For the text-containing cell, return its midpoint in [X, Y] coordinate format. 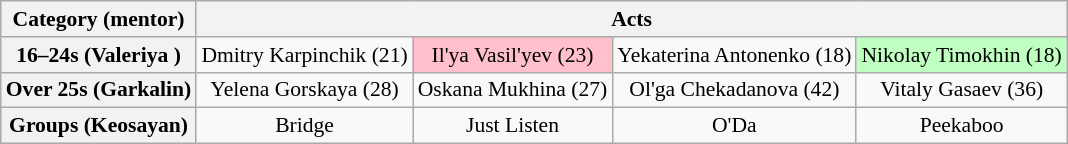
O'Da [734, 126]
Just Listen [513, 126]
Yekaterina Antonenko (18) [734, 55]
16–24s (Valeriya ) [99, 55]
Over 25s (Garkalin) [99, 90]
Groups (Keosayan) [99, 126]
Peekaboo [961, 126]
Ol'ga Chekadanova (42) [734, 90]
Bridge [304, 126]
Dmitry Karpinchik (21) [304, 55]
Yelena Gorskaya (28) [304, 90]
Il'ya Vasil'yev (23) [513, 55]
Category (mentor) [99, 19]
Acts [631, 19]
Vitaly Gasaev (36) [961, 90]
Nikolay Timokhin (18) [961, 55]
Oskana Mukhina (27) [513, 90]
